Output the (X, Y) coordinate of the center of the cell containing the given text.  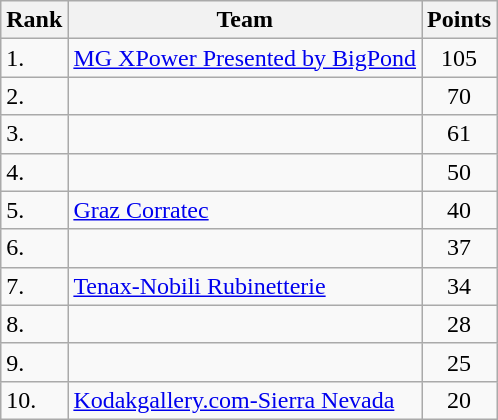
Rank (34, 20)
34 (460, 286)
10. (34, 400)
2. (34, 96)
37 (460, 248)
MG XPower Presented by BigPond (245, 58)
3. (34, 134)
Team (245, 20)
25 (460, 362)
50 (460, 172)
7. (34, 286)
8. (34, 324)
Tenax-Nobili Rubinetterie (245, 286)
61 (460, 134)
1. (34, 58)
105 (460, 58)
Points (460, 20)
20 (460, 400)
5. (34, 210)
40 (460, 210)
Graz Corratec (245, 210)
28 (460, 324)
9. (34, 362)
70 (460, 96)
Kodakgallery.com-Sierra Nevada (245, 400)
6. (34, 248)
4. (34, 172)
